Locate the cell with the specified text and output its (X, Y) center coordinate. 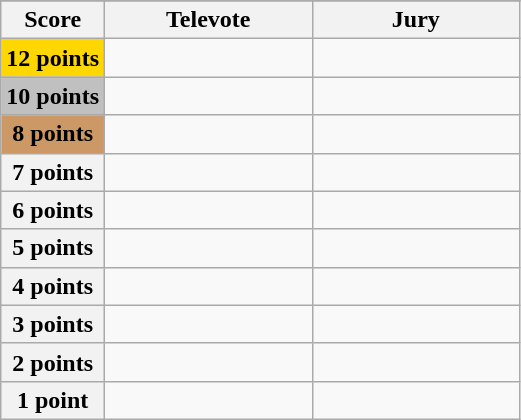
6 points (53, 210)
3 points (53, 324)
Televote (209, 20)
10 points (53, 96)
1 point (53, 400)
7 points (53, 172)
2 points (53, 362)
Score (53, 20)
4 points (53, 286)
12 points (53, 58)
Jury (416, 20)
5 points (53, 248)
8 points (53, 134)
